Search for the cell housing the specified text and yield its [X, Y] center coordinate. 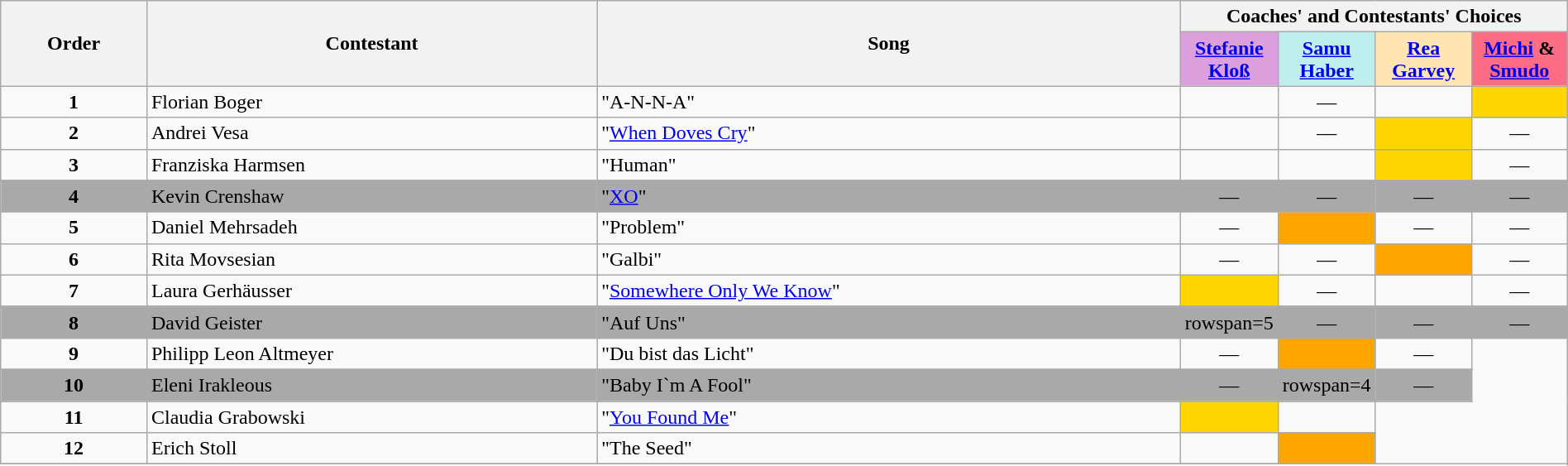
"Human" [889, 165]
2 [74, 133]
Franziska Harmsen [371, 165]
Eleni Irakleous [371, 385]
Laura Gerhäusser [371, 291]
1 [74, 102]
8 [74, 322]
rowspan=4 [1327, 385]
Rita Movsesian [371, 259]
7 [74, 291]
Daniel Mehrsadeh [371, 228]
10 [74, 385]
Erich Stoll [371, 449]
"Baby I`m A Fool" [889, 385]
"The Seed" [889, 449]
"Problem" [889, 228]
11 [74, 416]
Samu Haber [1327, 60]
Philipp Leon Altmeyer [371, 353]
Rea Garvey [1423, 60]
9 [74, 353]
3 [74, 165]
"Auf Uns" [889, 322]
"Somewhere Only We Know" [889, 291]
Andrei Vesa [371, 133]
Stefanie Kloß [1229, 60]
12 [74, 449]
Contestant [371, 43]
Florian Boger [371, 102]
Michi & Smudo [1519, 60]
4 [74, 196]
Order [74, 43]
"When Doves Cry" [889, 133]
Kevin Crenshaw [371, 196]
Claudia Grabowski [371, 416]
"XO" [889, 196]
Coaches' and Contestants' Choices [1374, 17]
"Galbi" [889, 259]
"Du bist das Licht" [889, 353]
David Geister [371, 322]
Song [889, 43]
"A-N-N-A" [889, 102]
"You Found Me" [889, 416]
6 [74, 259]
rowspan=5 [1229, 322]
5 [74, 228]
